From the cell containing the given text, extract its center point as [X, Y] coordinate. 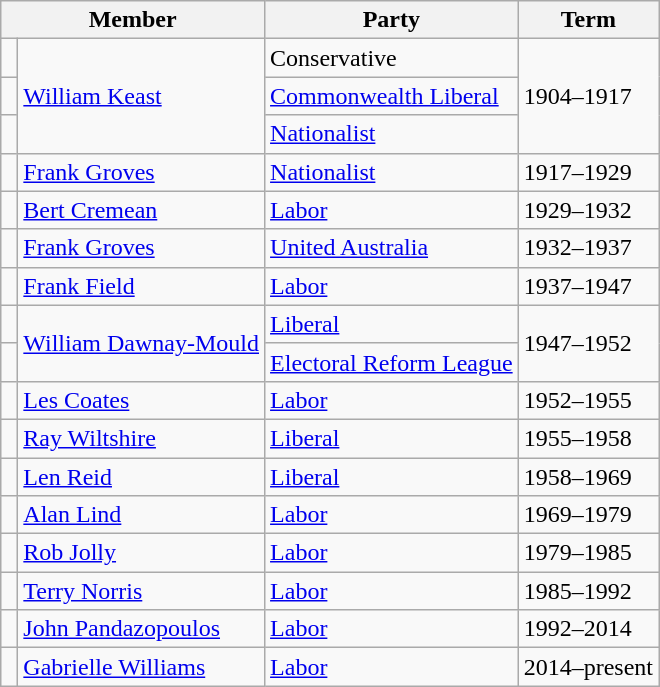
1992–2014 [588, 629]
Terry Norris [142, 591]
Alan Lind [142, 515]
William Keast [142, 96]
1985–1992 [588, 591]
1937–1947 [588, 286]
2014–present [588, 667]
John Pandazopoulos [142, 629]
1955–1958 [588, 438]
Frank Field [142, 286]
1969–1979 [588, 515]
Term [588, 20]
1952–1955 [588, 400]
1917–1929 [588, 172]
Commonwealth Liberal [392, 96]
1947–1952 [588, 343]
Member [133, 20]
Party [392, 20]
William Dawnay-Mould [142, 343]
Conservative [392, 58]
Rob Jolly [142, 553]
Bert Cremean [142, 210]
Gabrielle Williams [142, 667]
1958–1969 [588, 477]
Electoral Reform League [392, 362]
1979–1985 [588, 553]
1932–1937 [588, 248]
Len Reid [142, 477]
1904–1917 [588, 96]
Ray Wiltshire [142, 438]
Les Coates [142, 400]
1929–1932 [588, 210]
United Australia [392, 248]
